From the cell containing the given text, extract its center point as [x, y] coordinate. 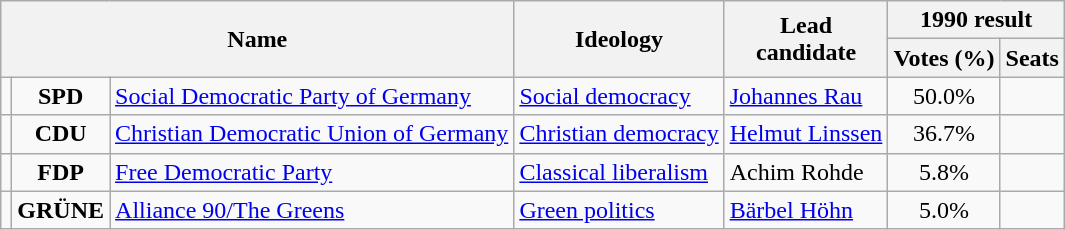
Achim Rohde [806, 172]
36.7% [944, 134]
Leadcandidate [806, 39]
FDP [61, 172]
Classical liberalism [619, 172]
Christian democracy [619, 134]
Green politics [619, 210]
SPD [61, 96]
Bärbel Höhn [806, 210]
Social democracy [619, 96]
GRÜNE [61, 210]
Johannes Rau [806, 96]
Alliance 90/The Greens [312, 210]
Helmut Linssen [806, 134]
Ideology [619, 39]
5.0% [944, 210]
1990 result [976, 20]
5.8% [944, 172]
Name [258, 39]
CDU [61, 134]
Seats [1032, 58]
Christian Democratic Union of Germany [312, 134]
50.0% [944, 96]
Social Democratic Party of Germany [312, 96]
Free Democratic Party [312, 172]
Votes (%) [944, 58]
